Determine the (X, Y) coordinate at the center of the cell enclosing the given text.  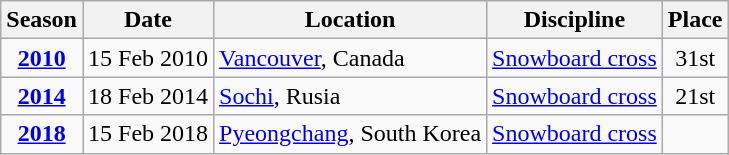
Discipline (575, 20)
2010 (42, 58)
15 Feb 2018 (148, 134)
15 Feb 2010 (148, 58)
Pyeongchang, South Korea (350, 134)
18 Feb 2014 (148, 96)
2014 (42, 96)
Vancouver, Canada (350, 58)
2018 (42, 134)
Place (695, 20)
Season (42, 20)
Location (350, 20)
21st (695, 96)
Sochi, Rusia (350, 96)
Date (148, 20)
31st (695, 58)
